Provide the (X, Y) coordinate of the cell's center where the given text is located.  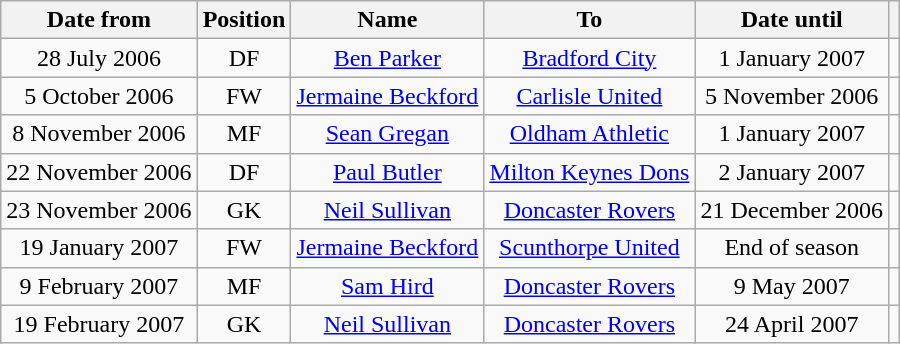
To (590, 20)
Scunthorpe United (590, 248)
22 November 2006 (99, 172)
Sean Gregan (388, 134)
Ben Parker (388, 58)
Bradford City (590, 58)
Name (388, 20)
Sam Hird (388, 286)
24 April 2007 (792, 324)
Oldham Athletic (590, 134)
Paul Butler (388, 172)
8 November 2006 (99, 134)
9 February 2007 (99, 286)
23 November 2006 (99, 210)
28 July 2006 (99, 58)
Position (244, 20)
19 January 2007 (99, 248)
Milton Keynes Dons (590, 172)
Date from (99, 20)
19 February 2007 (99, 324)
Carlisle United (590, 96)
End of season (792, 248)
21 December 2006 (792, 210)
5 October 2006 (99, 96)
5 November 2006 (792, 96)
2 January 2007 (792, 172)
Date until (792, 20)
9 May 2007 (792, 286)
